Detect which cell encompasses the target text, then output its [X, Y] center coordinate. 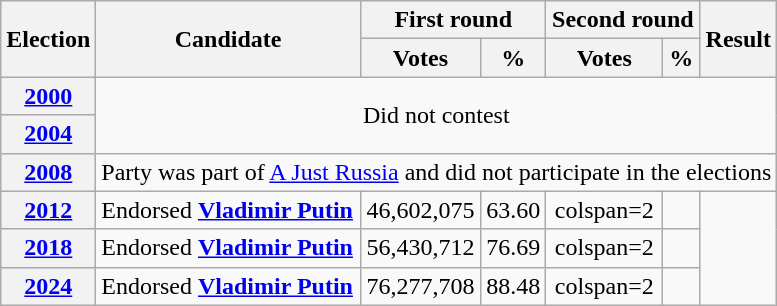
Party was part of A Just Russia and did not participate in the elections [436, 172]
76.69 [513, 248]
First round [453, 20]
2012 [48, 210]
63.60 [513, 210]
2018 [48, 248]
76,277,708 [420, 286]
Did not contest [436, 115]
46,602,075 [420, 210]
2004 [48, 134]
Result [738, 39]
Election [48, 39]
88.48 [513, 286]
2008 [48, 172]
2024 [48, 286]
2000 [48, 96]
56,430,712 [420, 248]
Second round [623, 20]
Candidate [228, 39]
